Extract the [x, y] coordinate from the center of the cell holding the provided text.  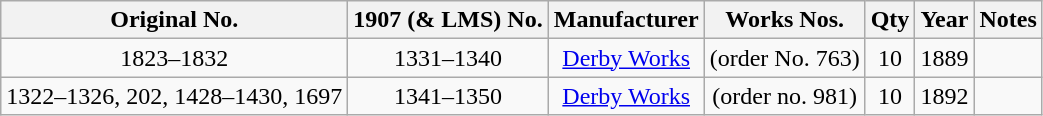
Works Nos. [784, 20]
Original No. [174, 20]
1889 [944, 58]
Manufacturer [626, 20]
1823–1832 [174, 58]
1341–1350 [448, 96]
1331–1340 [448, 58]
Notes [1008, 20]
(order no. 981) [784, 96]
1907 (& LMS) No. [448, 20]
1892 [944, 96]
Year [944, 20]
Qty [890, 20]
1322–1326, 202, 1428–1430, 1697 [174, 96]
(order No. 763) [784, 58]
